Pinpoint the cell where the given text exists, returning its [x, y] midpoint coordinate. 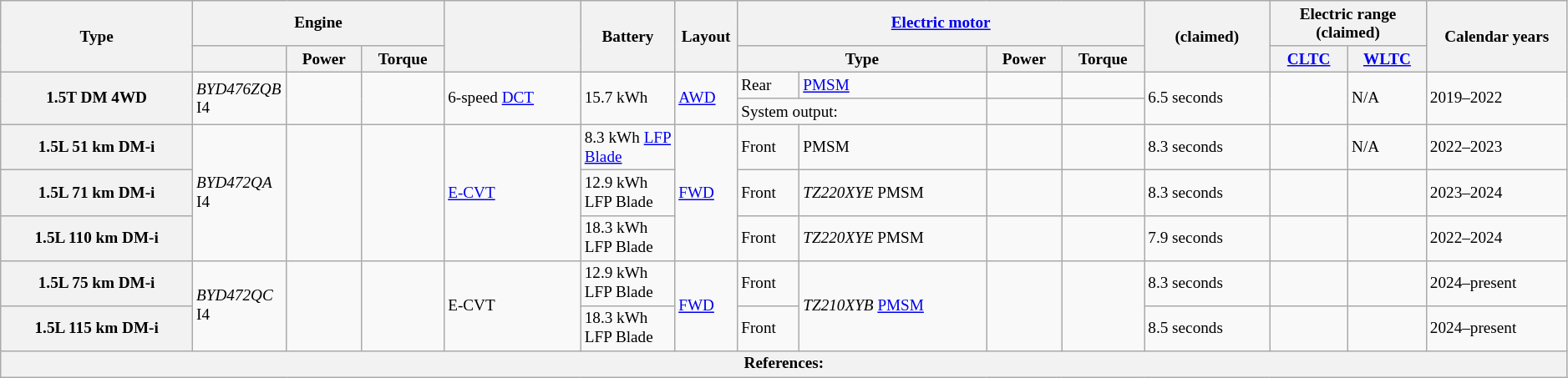
1.5L 51 km DM-i [97, 148]
BYD472QA I4 [239, 193]
2019–2022 [1497, 98]
1.5L 110 km DM-i [97, 238]
BYD476ZQB I4 [239, 98]
Engine [317, 23]
WLTC [1388, 59]
Battery [627, 37]
BYD472QC I4 [239, 305]
1.5L 115 km DM-i [97, 328]
CLTC [1309, 59]
2022–2024 [1497, 238]
6.5 seconds [1207, 98]
System output: [862, 112]
TZ210XYB PMSM [893, 305]
1.5L 75 km DM-i [97, 283]
15.7 kWh [627, 98]
1.5L 71 km DM-i [97, 193]
6-speed DCT [513, 98]
7.9 seconds [1207, 238]
8.3 kWh LFP Blade [627, 148]
Electric range (claimed) [1348, 23]
AWD [707, 98]
1.5T DM 4WD [97, 98]
References: [784, 364]
2023–2024 [1497, 193]
Electric motor [941, 23]
2022–2023 [1497, 148]
(claimed) [1207, 37]
Rear [769, 85]
Layout [707, 37]
8.5 seconds [1207, 328]
Calendar years [1497, 37]
